Scan for the cell matching the given text and deliver its [x, y] coordinate at center. 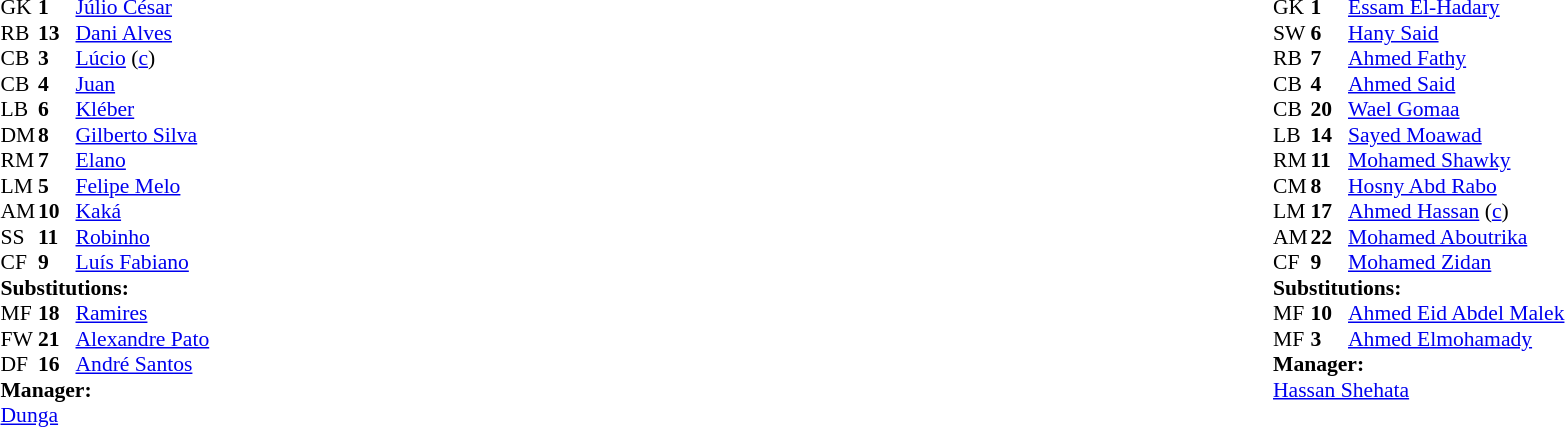
Mohamed Shawky [1456, 161]
Ahmed Fathy [1456, 59]
Mohamed Aboutrika [1456, 237]
Mohamed Zidan [1456, 263]
DF [19, 365]
5 [57, 186]
CM [1292, 186]
22 [1330, 237]
20 [1330, 109]
Hany Said [1456, 33]
18 [57, 313]
Juan [143, 84]
Hosny Abd Rabo [1456, 186]
16 [57, 365]
Sayed Moawad [1456, 135]
Ahmed Hassan (c) [1456, 211]
Gilberto Silva [143, 135]
SW [1292, 33]
Dani Alves [143, 33]
Robinho [143, 237]
Ramires [143, 313]
Ahmed Eid Abdel Malek [1456, 313]
Ahmed Elmohamady [1456, 339]
SS [19, 237]
21 [57, 339]
Ahmed Said [1456, 84]
17 [1330, 211]
Felipe Melo [143, 186]
André Santos [143, 365]
Kaká [143, 211]
Alexandre Pato [143, 339]
DM [19, 135]
14 [1330, 135]
Elano [143, 161]
13 [57, 33]
Hassan Shehata [1418, 390]
Lúcio (c) [143, 59]
FW [19, 339]
Luís Fabiano [143, 263]
Kléber [143, 109]
Wael Gomaa [1456, 109]
